Determine the (x, y) coordinate at the center of the cell enclosing the given text.  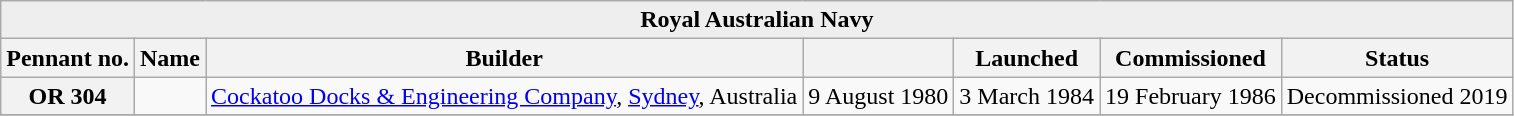
Cockatoo Docks & Engineering Company, Sydney, Australia (504, 96)
Status (1397, 58)
19 February 1986 (1191, 96)
Launched (1027, 58)
Commissioned (1191, 58)
Royal Australian Navy (757, 20)
3 March 1984 (1027, 96)
Builder (504, 58)
Decommissioned 2019 (1397, 96)
OR 304 (68, 96)
Name (170, 58)
9 August 1980 (878, 96)
Pennant no. (68, 58)
